Find where the given text appears and provide that cell's center as (x, y) coordinate. 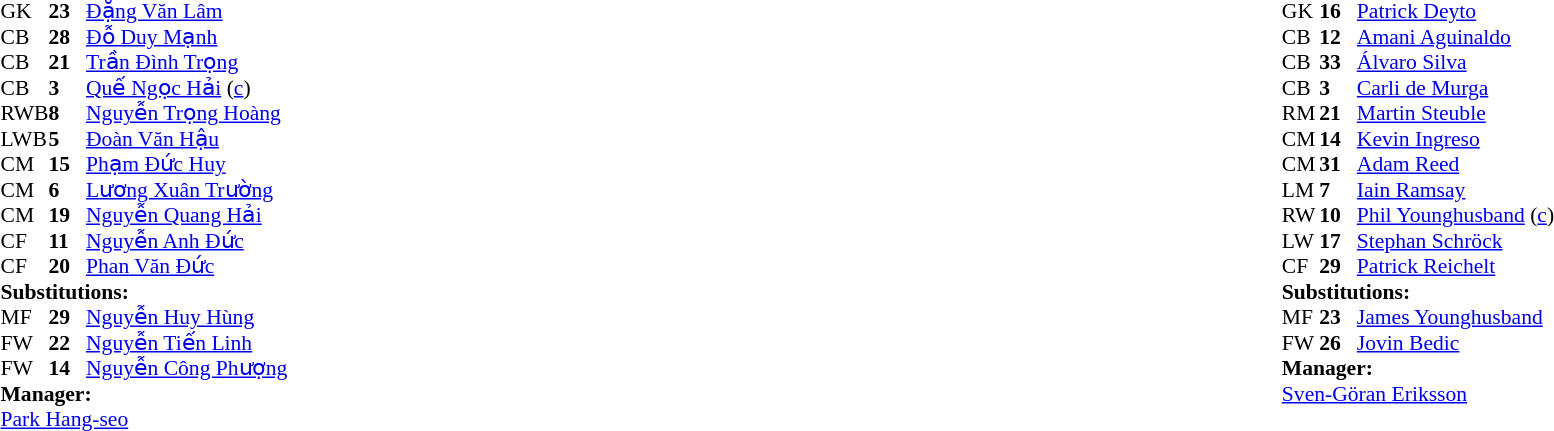
Trần Đình Trọng (186, 63)
Carli de Murga (1456, 88)
23 (1338, 317)
8 (67, 113)
28 (67, 37)
20 (67, 267)
Martin Steuble (1456, 113)
LW (1301, 241)
22 (67, 343)
Lương Xuân Trường (186, 190)
Nguyễn Anh Đức (186, 241)
12 (1338, 37)
Đoàn Văn Hậu (186, 139)
10 (1338, 215)
5 (67, 139)
LWB (24, 139)
James Younghusband (1456, 317)
Kevin Ingreso (1456, 139)
Amani Aguinaldo (1456, 37)
17 (1338, 241)
Nguyễn Trọng Hoàng (186, 113)
RM (1301, 113)
Stephan Schröck (1456, 241)
Phan Văn Đức (186, 267)
Phạm Đức Huy (186, 165)
Đỗ Duy Mạnh (186, 37)
Sven-Göran Eriksson (1418, 394)
31 (1338, 165)
RW (1301, 215)
6 (67, 190)
19 (67, 215)
Adam Reed (1456, 165)
LM (1301, 190)
Nguyễn Huy Hùng (186, 317)
Nguyễn Công Phượng (186, 369)
26 (1338, 343)
Quế Ngọc Hải (c) (186, 88)
Álvaro Silva (1456, 63)
Nguyễn Quang Hải (186, 215)
Jovin Bedic (1456, 343)
7 (1338, 190)
33 (1338, 63)
15 (67, 165)
Nguyễn Tiến Linh (186, 343)
RWB (24, 113)
Phil Younghusband (c) (1456, 215)
Patrick Reichelt (1456, 267)
Iain Ramsay (1456, 190)
11 (67, 241)
